Return (X, Y) of the center of cell containing provided text 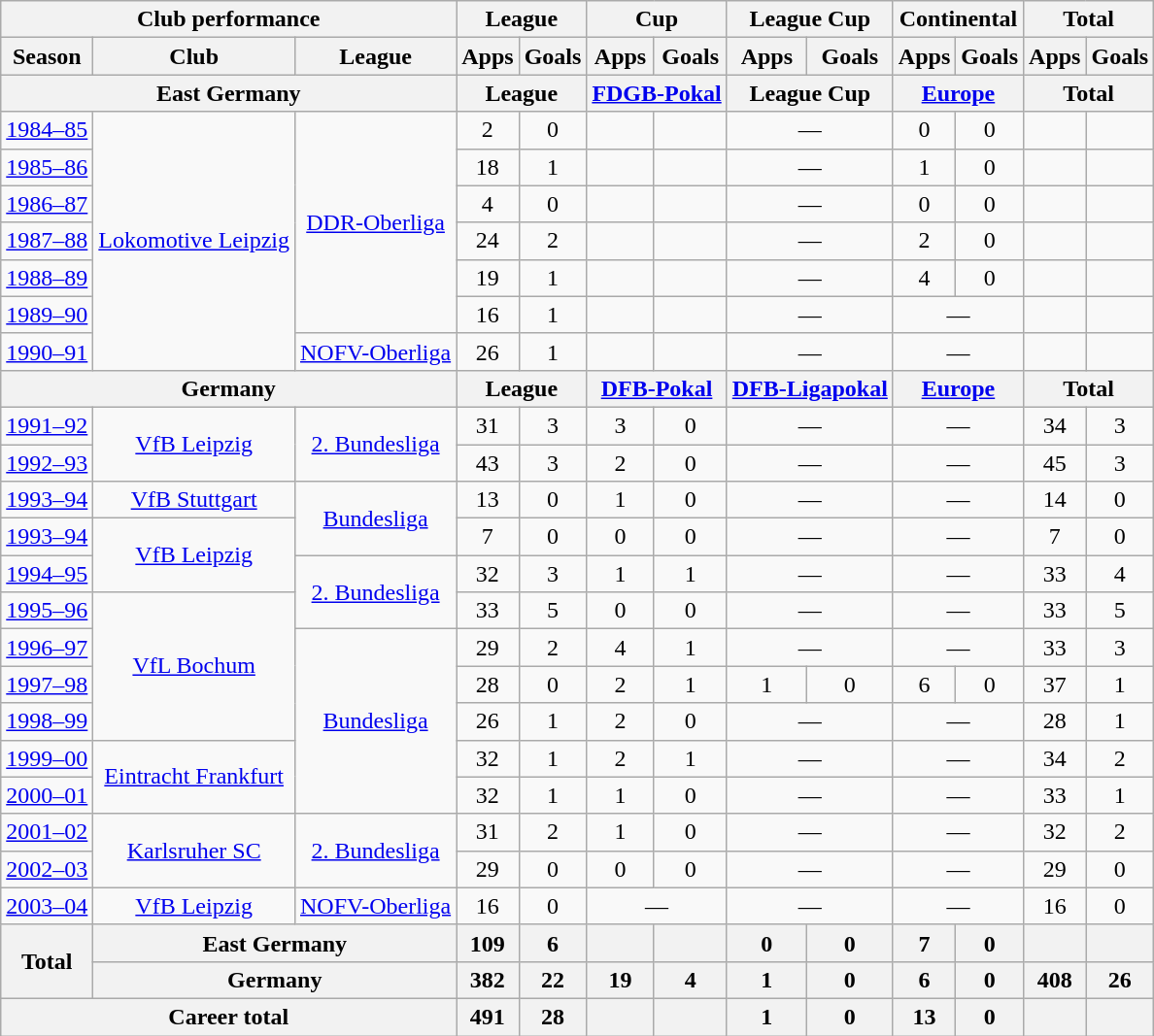
1984–85 (47, 130)
1992–93 (47, 463)
FDGB-Pokal (657, 93)
Continental (958, 19)
1997–98 (47, 685)
382 (488, 980)
Club performance (229, 19)
1988–89 (47, 278)
1994–95 (47, 574)
Lokomotive Leipzig (194, 241)
Eintracht Frankfurt (194, 777)
1998–99 (47, 721)
1996–97 (47, 648)
14 (1055, 500)
1985–86 (47, 167)
DFB-Pokal (657, 388)
Season (47, 56)
Cup (657, 19)
1986–87 (47, 204)
109 (488, 943)
408 (1055, 980)
Karlsruher SC (194, 851)
24 (488, 241)
22 (553, 980)
1995–96 (47, 611)
VfB Stuttgart (194, 500)
491 (488, 1017)
45 (1055, 463)
2000–01 (47, 795)
1987–88 (47, 241)
DDR-Oberliga (375, 222)
Club (194, 56)
1990–91 (47, 351)
2001–02 (47, 832)
1989–90 (47, 315)
18 (488, 167)
1999–00 (47, 758)
43 (488, 463)
2002–03 (47, 869)
2003–04 (47, 906)
1991–92 (47, 425)
37 (1055, 685)
Career total (229, 1017)
DFB-Ligapokal (810, 388)
VfL Bochum (194, 666)
